For the text-containing cell, return its midpoint in (x, y) coordinate format. 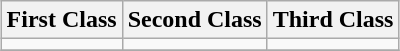
Second Class (194, 20)
Third Class (333, 20)
First Class (62, 20)
